Output the [X, Y] coordinate of the center of the cell containing the given text.  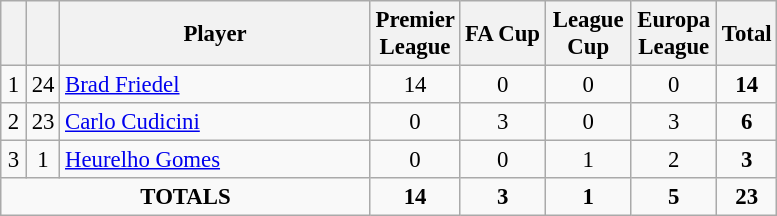
Player [216, 34]
Carlo Cudicini [216, 122]
Premier League [414, 34]
TOTALS [186, 197]
Heurelho Gomes [216, 160]
FA Cup [503, 34]
5 [674, 197]
Europa League [674, 34]
Brad Friedel [216, 85]
6 [747, 122]
Total [747, 34]
24 [42, 85]
League Cup [588, 34]
